Identify which cell holds the provided text, then report its [x, y] central coordinate. 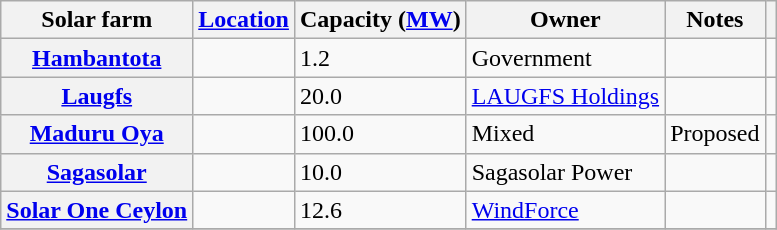
Mixed [565, 134]
Location [244, 20]
Maduru Oya [97, 134]
Sagasolar Power [565, 172]
Government [565, 58]
Capacity (MW) [380, 20]
Solar One Ceylon [97, 210]
Owner [565, 20]
100.0 [380, 134]
WindForce [565, 210]
Laugfs [97, 96]
1.2 [380, 58]
Notes [715, 20]
20.0 [380, 96]
LAUGFS Holdings [565, 96]
Solar farm [97, 20]
12.6 [380, 210]
Proposed [715, 134]
10.0 [380, 172]
Hambantota [97, 58]
Sagasolar [97, 172]
